Search for the cell housing the specified text and yield its [x, y] center coordinate. 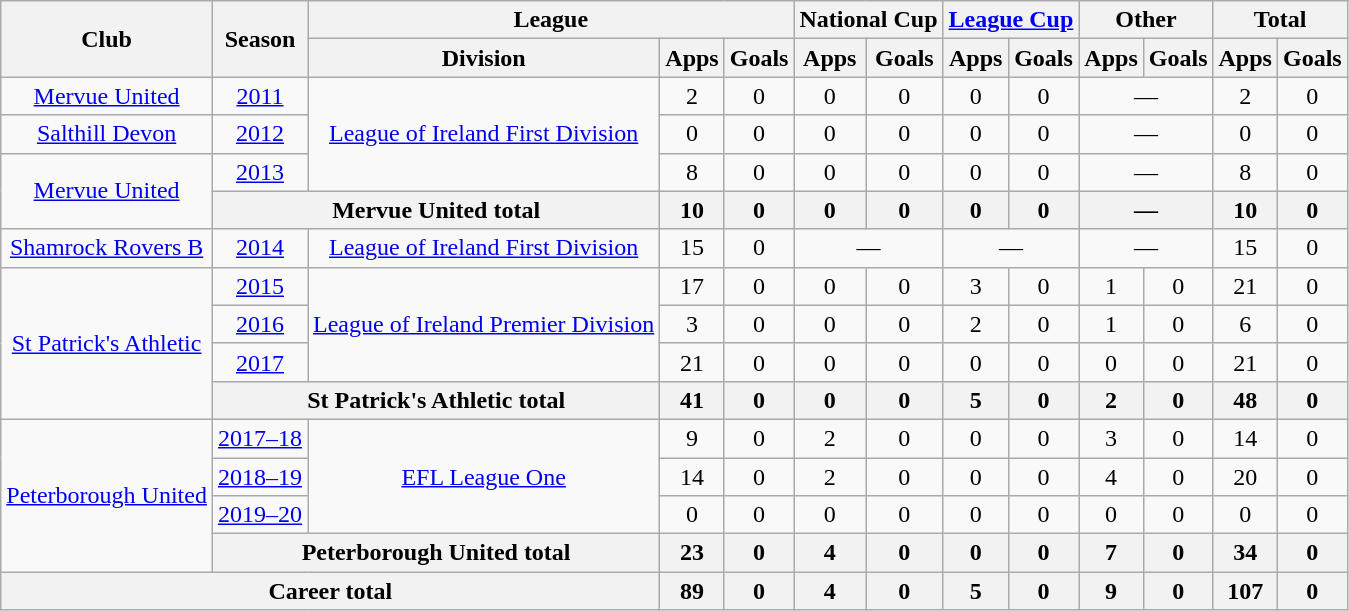
2014 [260, 248]
Season [260, 39]
Division [484, 58]
Shamrock Rovers B [107, 248]
7 [1111, 553]
41 [692, 400]
2017 [260, 362]
Club [107, 39]
48 [1245, 400]
Salthill Devon [107, 134]
EFL League One [484, 476]
League [551, 20]
2012 [260, 134]
20 [1245, 477]
Peterborough United total [436, 553]
2011 [260, 96]
St Patrick's Athletic total [436, 400]
Career total [330, 591]
Other [1146, 20]
89 [692, 591]
6 [1245, 324]
2019–20 [260, 515]
Mervue United total [436, 210]
2015 [260, 286]
2013 [260, 172]
St Patrick's Athletic [107, 343]
2016 [260, 324]
2018–19 [260, 477]
Total [1280, 20]
34 [1245, 553]
107 [1245, 591]
Peterborough United [107, 495]
17 [692, 286]
National Cup [868, 20]
23 [692, 553]
2017–18 [260, 438]
League of Ireland Premier Division [484, 324]
League Cup [1011, 20]
